Pinpoint the cell where the given text exists, returning its (X, Y) midpoint coordinate. 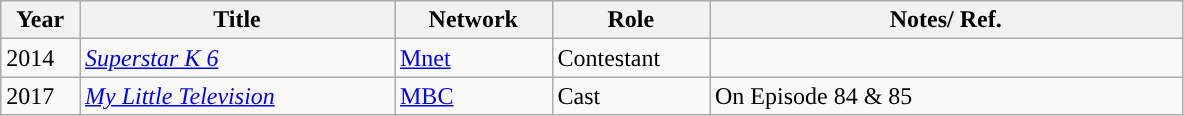
2014 (40, 58)
Notes/ Ref. (946, 20)
My Little Television (238, 96)
Superstar K 6 (238, 58)
MBC (473, 96)
Mnet (473, 58)
Contestant (631, 58)
Title (238, 20)
Year (40, 20)
Cast (631, 96)
Network (473, 20)
Role (631, 20)
2017 (40, 96)
On Episode 84 & 85 (946, 96)
